Search for the cell housing the specified text and yield its (x, y) center coordinate. 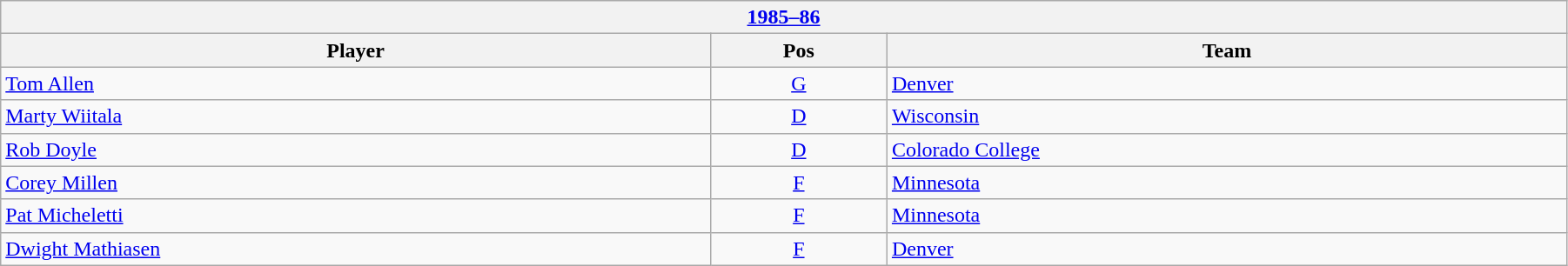
Rob Doyle (356, 150)
Corey Millen (356, 183)
Pat Micheletti (356, 216)
Dwight Mathiasen (356, 249)
G (799, 83)
Wisconsin (1227, 116)
Team (1227, 50)
Tom Allen (356, 83)
Marty Wiitala (356, 116)
1985–86 (784, 17)
Colorado College (1227, 150)
Player (356, 50)
Pos (799, 50)
